Search for the cell housing the specified text and yield its (X, Y) center coordinate. 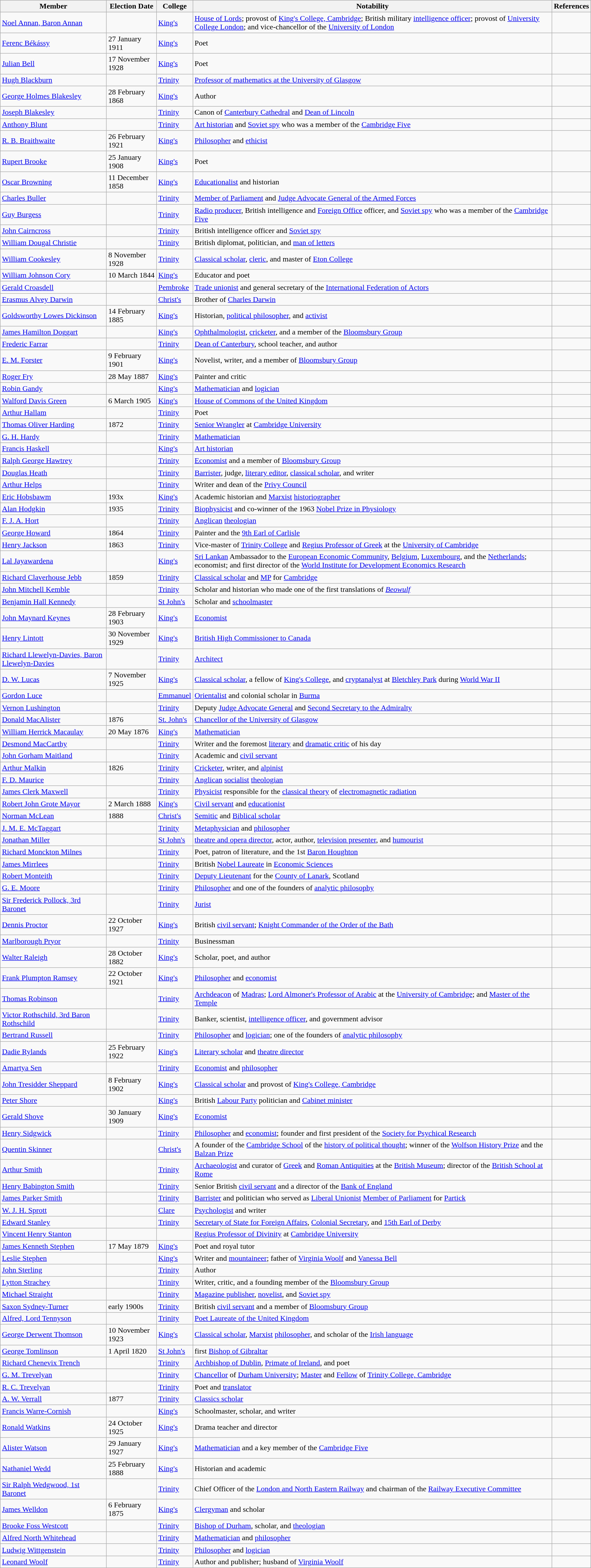
Classical scholar, a fellow of King's College, and cryptanalyst at Bletchley Park during World War II (373, 680)
A. W. Verrall (54, 1399)
Dean of Canterbury, school teacher, and author (373, 344)
Writer, critic, and a founding member of the Bloomsbury Group (373, 1282)
Benjamin Hall Kennedy (54, 601)
Noel Annan, Baron Annan (54, 23)
St. John's (175, 720)
Richard Llewelyn-Davies, Baron Llewelyn-Davies (54, 659)
Arthur Hallam (54, 412)
Philosopher and economist; founder and first president of the Society for Psychical Research (373, 1133)
Richard Claverhouse Jebb (54, 577)
Alfred North Whitehead (54, 1538)
College (175, 6)
British Nobel Laureate in Economic Sciences (373, 864)
Professor of mathematics at the University of Glasgow (373, 80)
Academic and civil servant (373, 756)
Mathematician and a key member of the Cambridge Five (373, 1448)
27 January 1911 (131, 43)
John Mitchell Kemble (54, 589)
28 October 1882 (131, 958)
Francis Haskell (54, 449)
Bertrand Russell (54, 1035)
Barrister, judge, literary editor, classical scholar, and writer (373, 473)
George Howard (54, 533)
Economist and philosopher (373, 1068)
British civil servant and a member of Bloomsbury Group (373, 1306)
Philosopher and logician; one of the founders of analytic philosophy (373, 1035)
Hugh Blackburn (54, 80)
Mathematician and philosopher (373, 1538)
Vincent Henry Stanton (54, 1234)
William Johnson Cory (54, 275)
17 November 1928 (131, 64)
Ferenc Békássy (54, 43)
Classical scholar, cleric, and master of Eton College (373, 259)
Magazine publisher, novelist, and Soviet spy (373, 1294)
Rupert Brooke (54, 161)
24 October 1925 (131, 1427)
Biophysicist and co-winner of the 1963 Nobel Prize in Physiology (373, 509)
Henry Sidgwick (54, 1133)
Ronald Watkins (54, 1427)
A founder of the Cambridge School of the history of political thought; winner of the Wolfson History Prize and the Balzan Prize (373, 1150)
Scholar, poet, and author (373, 958)
Clergyman and scholar (373, 1510)
E. M. Forster (54, 360)
Member (54, 6)
1863 (131, 545)
House of Commons of the United Kingdom (373, 400)
James Hamilton Doggart (54, 332)
John Gorham Maitland (54, 756)
Jurist (373, 904)
Philosopher and one of the founders of analytic philosophy (373, 888)
28 February 1903 (131, 618)
British Labour Party politician and Cabinet minister (373, 1100)
Canon of Canterbury Cathedral and Dean of Lincoln (373, 112)
Sir Frederick Pollock, 3rd Baronet (54, 904)
Richard Monckton Milnes (54, 852)
Peter Shore (54, 1100)
John Maynard Keynes (54, 618)
1888 (131, 816)
Member of Parliament and Judge Advocate General of the Armed Forces (373, 198)
Gerald Croasdell (54, 287)
Author and publisher; husband of Virginia Woolf (373, 1562)
20 May 1876 (131, 732)
Poet and royal tutor (373, 1246)
Archaeologist and curator of Greek and Roman Antiquities at the British Museum; director of the British School at Rome (373, 1170)
Amartya Sen (54, 1068)
Walford Davis Green (54, 400)
G. H. Hardy (54, 437)
British civil servant; Knight Commander of the Order of the Bath (373, 925)
30 November 1929 (131, 638)
Philosopher and ethicist (373, 141)
Semitic and Biblical scholar (373, 816)
John Sterling (54, 1270)
Erasmus Alvey Darwin (54, 299)
10 November 1923 (131, 1335)
Senior British civil servant and a director of the Bank of England (373, 1186)
Sir Ralph Wedgwood, 1st Baronet (54, 1489)
R. C. Trevelyan (54, 1387)
Regius Professor of Divinity at Cambridge University (373, 1234)
Donald MacAlister (54, 720)
14 February 1885 (131, 316)
Novelist, writer, and a member of Bloomsbury Group (373, 360)
Gordon Luce (54, 696)
Historian, political philosopher, and activist (373, 316)
Archdeacon of Madras; Lord Almoner's Professor of Arabic at the University of Cambridge; and Master of the Temple (373, 999)
James Mirrlees (54, 864)
Ophthalmologist, cricketer, and a member of the Bloomsbury Group (373, 332)
Classics scholar (373, 1399)
Alan Hodgkin (54, 509)
Deputy Judge Advocate General and Second Secretary to the Admiralty (373, 708)
1935 (131, 509)
Mathematician and logician (373, 388)
17 May 1879 (131, 1246)
British High Commissioner to Canada (373, 638)
22 October 1921 (131, 978)
Psychologist and writer (373, 1210)
Robert Monteith (54, 876)
Lytton Strachey (54, 1282)
1826 (131, 768)
10 March 1844 (131, 275)
Robert John Grote Mayor (54, 804)
Oscar Browning (54, 182)
Literary scholar and theatre director (373, 1052)
Art historian and Soviet spy who was a member of the Cambridge Five (373, 124)
Francis Warre-Cornish (54, 1411)
1864 (131, 533)
Painter and the 9th Earl of Carlisle (373, 533)
G. M. Trevelyan (54, 1375)
James Clerk Maxwell (54, 792)
Bishop of Durham, scholar, and theologian (373, 1526)
Scholar and historian who made one of the first translations of Beowulf (373, 589)
Quentin Skinner (54, 1150)
Drama teacher and director (373, 1427)
Philosopher and logician (373, 1550)
Eric Hobsbawm (54, 497)
26 February 1921 (131, 141)
Vernon Lushington (54, 708)
Chancellor of Durham University; Master and Fellow of Trinity College, Cambridge (373, 1375)
Ralph George Hawtrey (54, 461)
Roger Fry (54, 376)
Brother of Charles Darwin (373, 299)
Academic historian and Marxist historiographer (373, 497)
Douglas Heath (54, 473)
William Dougal Christie (54, 243)
Leonard Woolf (54, 1562)
Charles Buller (54, 198)
28 February 1868 (131, 96)
1 April 1820 (131, 1351)
Chancellor of the University of Glasgow (373, 720)
Vice-master of Trinity College and Regius Professor of Greek at the University of Cambridge (373, 545)
29 January 1927 (131, 1448)
James Kenneth Stephen (54, 1246)
Educationalist and historian (373, 182)
References (571, 6)
Businessman (373, 941)
1872 (131, 424)
Arthur Helps (54, 485)
Richard Chenevix Trench (54, 1363)
Painter and critic (373, 376)
Nathaniel Wedd (54, 1469)
11 December 1858 (131, 182)
William Cookesley (54, 259)
George Derwent Thomson (54, 1335)
Walter Raleigh (54, 958)
G. E. Moore (54, 888)
25 February 1922 (131, 1052)
Guy Burgess (54, 214)
25 February 1888 (131, 1469)
George Holmes Blakesley (54, 96)
James Parker Smith (54, 1198)
Gerald Shove (54, 1117)
Anglican theologian (373, 521)
George Tomlinson (54, 1351)
Scholar and schoolmaster (373, 601)
Secretary of State for Foreign Affairs, Colonial Secretary, and 15th Earl of Derby (373, 1222)
Trade unionist and general secretary of the International Federation of Actors (373, 287)
Clare (175, 1210)
Orientalist and colonial scholar in Burma (373, 696)
Civil servant and educationist (373, 804)
28 May 1887 (131, 376)
W. J. H. Sprott (54, 1210)
early 1900s (131, 1306)
Poet Laureate of the United Kingdom (373, 1318)
British intelligence officer and Soviet spy (373, 231)
Thomas Oliver Harding (54, 424)
Radio producer, British intelligence and Foreign Office officer, and Soviet spy who was a member of the Cambridge Five (373, 214)
Robin Gandy (54, 388)
Thomas Robinson (54, 999)
Brooke Foss Westcott (54, 1526)
Lal Jayawardena (54, 561)
6 March 1905 (131, 400)
Election Date (131, 6)
Henry Jackson (54, 545)
Cricketer, writer, and alpinist (373, 768)
Desmond MacCarthy (54, 744)
Arthur Malkin (54, 768)
Poet, patron of literature, and the 1st Baron Houghton (373, 852)
Senior Wrangler at Cambridge University (373, 424)
Goldsworthy Lowes Dickinson (54, 316)
Michael Straight (54, 1294)
9 February 1901 (131, 360)
1859 (131, 577)
Writer and mountaineer; father of Virginia Woolf and Vanessa Bell (373, 1258)
Economist and a member of Bloomsbury Group (373, 461)
Julian Bell (54, 64)
Alfred, Lord Tennyson (54, 1318)
22 October 1927 (131, 925)
Norman McLean (54, 816)
theatre and opera director, actor, author, television presenter, and humourist (373, 840)
Metaphysician and philosopher (373, 828)
F. D. Maurice (54, 780)
Art historian (373, 449)
John Cairncross (54, 231)
first Bishop of Gibraltar (373, 1351)
R. B. Braithwaite (54, 141)
Dennis Proctor (54, 925)
193x (131, 497)
Barrister and politician who served as Liberal Unionist Member of Parliament for Partick (373, 1198)
Chief Officer of the London and North Eastern Railway and chairman of the Railway Executive Committee (373, 1489)
Ludwig Wittgenstein (54, 1550)
Educator and poet (373, 275)
Jonathan Miller (54, 840)
Dadie Rylands (54, 1052)
Schoolmaster, scholar, and writer (373, 1411)
Leslie Stephen (54, 1258)
30 January 1909 (131, 1117)
Victor Rothschild, 3rd Baron Rothschild (54, 1019)
F. J. A. Hort (54, 521)
7 November 1925 (131, 680)
Joseph Blakesley (54, 112)
Philosopher and economist (373, 978)
Frank Plumpton Ramsey (54, 978)
Anthony Blunt (54, 124)
Classical scholar and MP for Cambridge (373, 577)
Notability (373, 6)
James Welldon (54, 1510)
25 January 1908 (131, 161)
Poet and translator (373, 1387)
1877 (131, 1399)
Marlborough Pryor (54, 941)
Classical scholar, Marxist philosopher, and scholar of the Irish language (373, 1335)
Banker, scientist, intelligence officer, and government advisor (373, 1019)
6 February 1875 (131, 1510)
Saxon Sydney-Turner (54, 1306)
Henry Babington Smith (54, 1186)
Physicist responsible for the classical theory of electromagnetic radiation (373, 792)
John Tresidder Sheppard (54, 1084)
8 February 1902 (131, 1084)
1876 (131, 720)
Writer and dean of the Privy Council (373, 485)
Anglican socialist theologian (373, 780)
Writer and the foremost literary and dramatic critic of his day (373, 744)
Historian and academic (373, 1469)
Archbishop of Dublin, Primate of Ireland, and poet (373, 1363)
Pembroke (175, 287)
Edward Stanley (54, 1222)
Deputy Lieutenant for the County of Lanark, Scotland (373, 876)
D. W. Lucas (54, 680)
Alister Watson (54, 1448)
Classical scholar and provost of King's College, Cambridge (373, 1084)
J. M. E. McTaggart (54, 828)
William Herrick Macaulay (54, 732)
Frederic Farrar (54, 344)
2 March 1888 (131, 804)
Architect (373, 659)
Emmanuel (175, 696)
British diplomat, politician, and man of letters (373, 243)
Arthur Smith (54, 1170)
Henry Lintott (54, 638)
8 November 1928 (131, 259)
